Locate the cell with the specified text and output its (x, y) center coordinate. 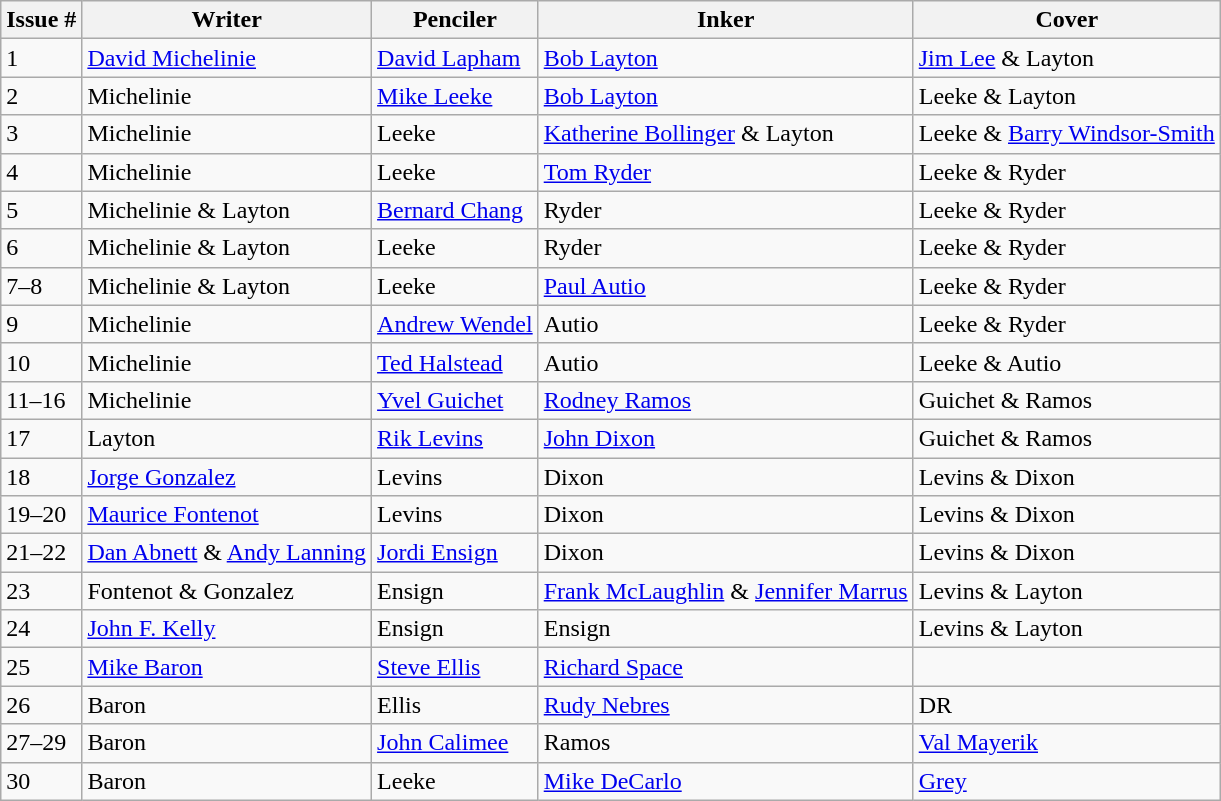
3 (42, 134)
Jim Lee & Layton (1066, 58)
30 (42, 781)
Leeke & Autio (1066, 362)
Rudy Nebres (726, 705)
Ted Halstead (456, 362)
6 (42, 248)
23 (42, 591)
19–20 (42, 515)
Jorge Gonzalez (227, 477)
John Dixon (726, 438)
25 (42, 667)
Yvel Guichet (456, 400)
John Calimee (456, 743)
Maurice Fontenot (227, 515)
DR (1066, 705)
11–16 (42, 400)
Richard Space (726, 667)
Frank McLaughlin & Jennifer Marrus (726, 591)
Issue # (42, 20)
Mike Leeke (456, 96)
10 (42, 362)
Inker (726, 20)
David Michelinie (227, 58)
9 (42, 324)
Rodney Ramos (726, 400)
18 (42, 477)
Katherine Bollinger & Layton (726, 134)
Ellis (456, 705)
Ramos (726, 743)
Bernard Chang (456, 210)
John F. Kelly (227, 629)
Mike DeCarlo (726, 781)
7–8 (42, 286)
2 (42, 96)
Fontenot & Gonzalez (227, 591)
Cover (1066, 20)
Andrew Wendel (456, 324)
Paul Autio (726, 286)
Mike Baron (227, 667)
27–29 (42, 743)
Steve Ellis (456, 667)
Tom Ryder (726, 172)
Penciler (456, 20)
Writer (227, 20)
David Lapham (456, 58)
1 (42, 58)
Rik Levins (456, 438)
24 (42, 629)
Layton (227, 438)
5 (42, 210)
17 (42, 438)
Dan Abnett & Andy Lanning (227, 553)
Grey (1066, 781)
26 (42, 705)
4 (42, 172)
Jordi Ensign (456, 553)
Leeke & Layton (1066, 96)
Leeke & Barry Windsor-Smith (1066, 134)
Val Mayerik (1066, 743)
21–22 (42, 553)
